Return the (X, Y) coordinate for the center point of the cell that contains the specified text.  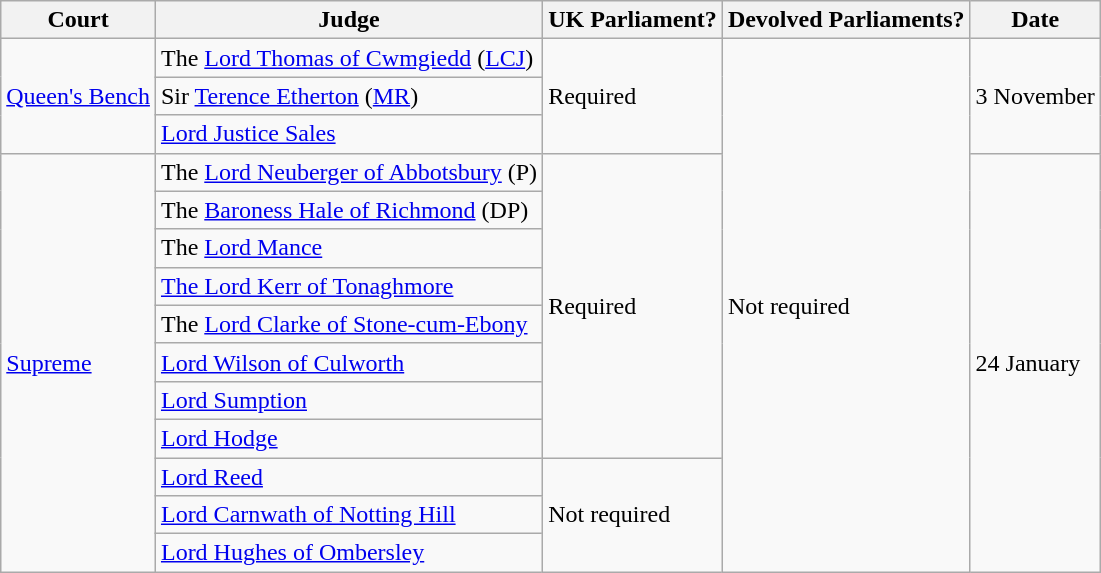
Lord Reed (348, 477)
Date (1035, 20)
Court (78, 20)
Devolved Parliaments? (846, 20)
Lord Justice Sales (348, 134)
The Lord Mance (348, 248)
Judge (348, 20)
Queen's Bench (78, 96)
Supreme (78, 362)
The Lord Kerr of Tonaghmore (348, 286)
24 January (1035, 362)
The Lord Neuberger of Abbotsbury (P) (348, 172)
Lord Sumption (348, 400)
The Lord Thomas of Cwmgiedd (LCJ) (348, 58)
Lord Hodge (348, 438)
3 November (1035, 96)
Lord Wilson of Culworth (348, 362)
The Lord Clarke of Stone-cum-Ebony (348, 324)
Sir Terence Etherton (MR) (348, 96)
The Baroness Hale of Richmond (DP) (348, 210)
UK Parliament? (633, 20)
Lord Carnwath of Notting Hill (348, 515)
Lord Hughes of Ombersley (348, 553)
